Extract the [x, y] coordinate from the center of the cell holding the provided text.  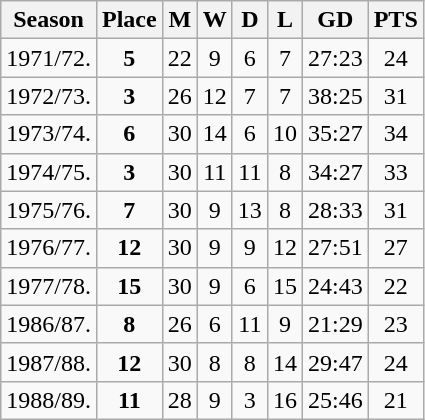
34 [396, 134]
1977/78. [49, 286]
28 [180, 400]
1971/72. [49, 58]
13 [250, 210]
21:29 [335, 324]
1987/88. [49, 362]
35:27 [335, 134]
1975/76. [49, 210]
33 [396, 172]
D [250, 20]
1973/74. [49, 134]
PTS [396, 20]
1976/77. [49, 248]
1988/89. [49, 400]
1986/87. [49, 324]
21 [396, 400]
GD [335, 20]
28:33 [335, 210]
M [180, 20]
29:47 [335, 362]
27:23 [335, 58]
5 [129, 58]
27 [396, 248]
1972/73. [49, 96]
Place [129, 20]
25:46 [335, 400]
16 [284, 400]
34:27 [335, 172]
Season [49, 20]
27:51 [335, 248]
10 [284, 134]
W [214, 20]
1974/75. [49, 172]
24:43 [335, 286]
23 [396, 324]
38:25 [335, 96]
L [284, 20]
